Return (X, Y) of the center of cell containing provided text 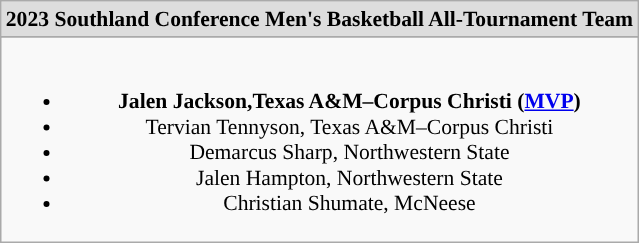
2023 Southland Conference Men's Basketball All-Tournament Team (320, 19)
